For the text-containing cell, return its midpoint in (x, y) coordinate format. 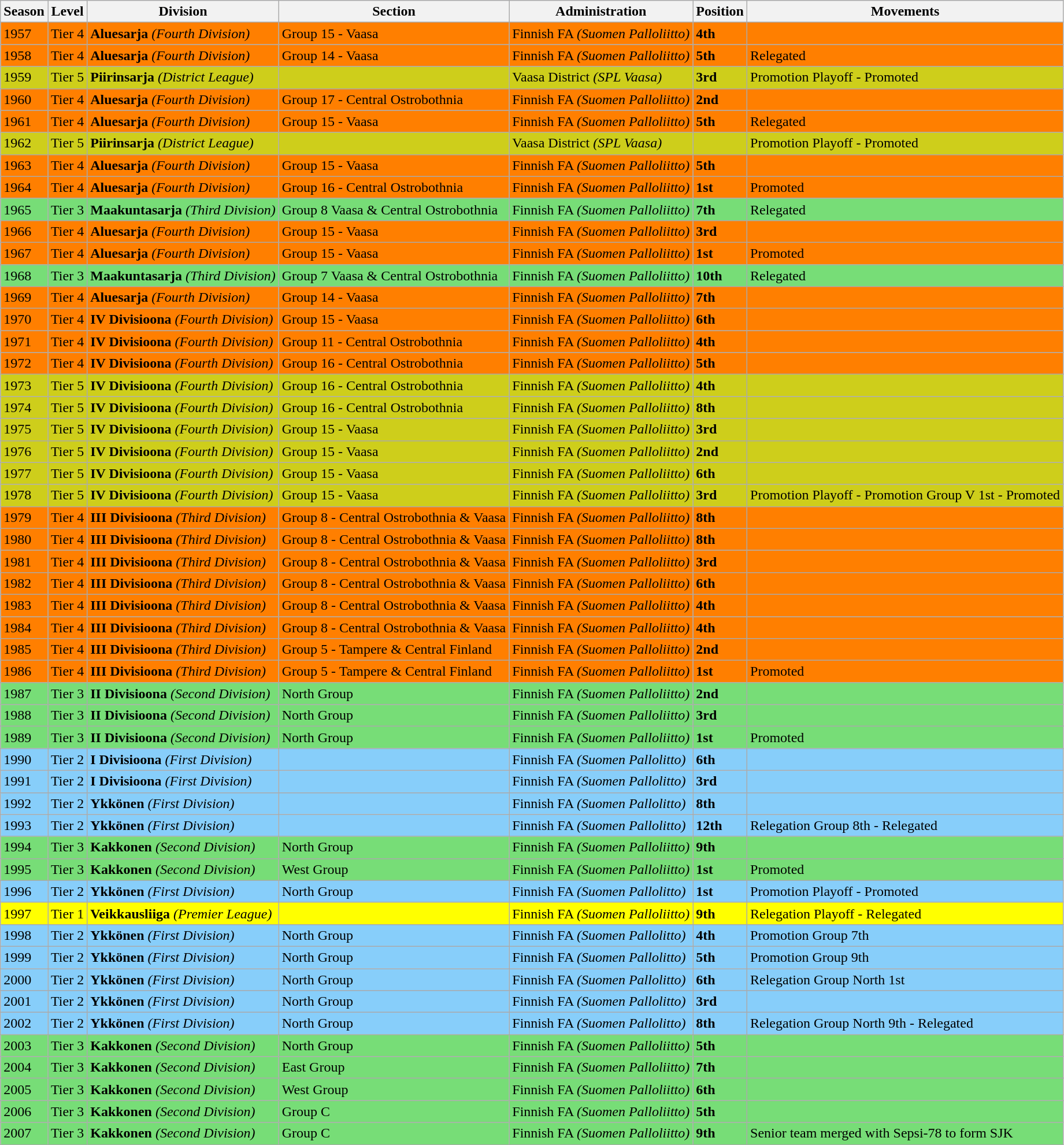
1979 (24, 517)
1987 (24, 694)
2000 (24, 980)
1984 (24, 627)
1993 (24, 825)
Tier 1 (67, 913)
East Group (394, 1068)
1965 (24, 209)
1982 (24, 583)
Division (183, 12)
1983 (24, 605)
Senior team merged with Sepsi-78 to form SJK (905, 1133)
Movements (905, 12)
2002 (24, 1024)
Promotion Group 7th (905, 935)
Promotion Group 9th (905, 957)
Administration (601, 12)
1994 (24, 847)
1975 (24, 429)
Relegation Group North 9th - Relegated (905, 1024)
1998 (24, 935)
1978 (24, 495)
Group 11 - Central Ostrobothnia (394, 342)
1962 (24, 143)
1966 (24, 231)
Relegation Group 8th - Relegated (905, 825)
1999 (24, 957)
2005 (24, 1090)
1977 (24, 473)
1973 (24, 386)
1969 (24, 298)
1992 (24, 803)
Section (394, 12)
1964 (24, 187)
1972 (24, 364)
1991 (24, 781)
Position (720, 12)
1957 (24, 34)
Group 8 Vaasa & Central Ostrobothnia (394, 209)
Group 7 Vaasa & Central Ostrobothnia (394, 276)
1960 (24, 99)
Relegation Playoff - Relegated (905, 913)
1963 (24, 165)
1986 (24, 672)
1961 (24, 121)
1958 (24, 55)
Promotion Playoff - Promotion Group V 1st - Promoted (905, 495)
12th (720, 825)
1974 (24, 407)
1985 (24, 650)
10th (720, 276)
1967 (24, 253)
2001 (24, 1002)
1990 (24, 759)
1997 (24, 913)
2003 (24, 1046)
1980 (24, 539)
1981 (24, 561)
Level (67, 12)
1968 (24, 276)
Veikkausliiga (Premier League) (183, 913)
2004 (24, 1068)
1959 (24, 77)
2007 (24, 1133)
1976 (24, 451)
Season (24, 12)
2006 (24, 1111)
1989 (24, 738)
1988 (24, 716)
Relegation Group North 1st (905, 980)
1995 (24, 869)
Group 17 - Central Ostrobothnia (394, 99)
1971 (24, 342)
1970 (24, 320)
1996 (24, 891)
